For the text-containing cell, return its midpoint in [x, y] coordinate format. 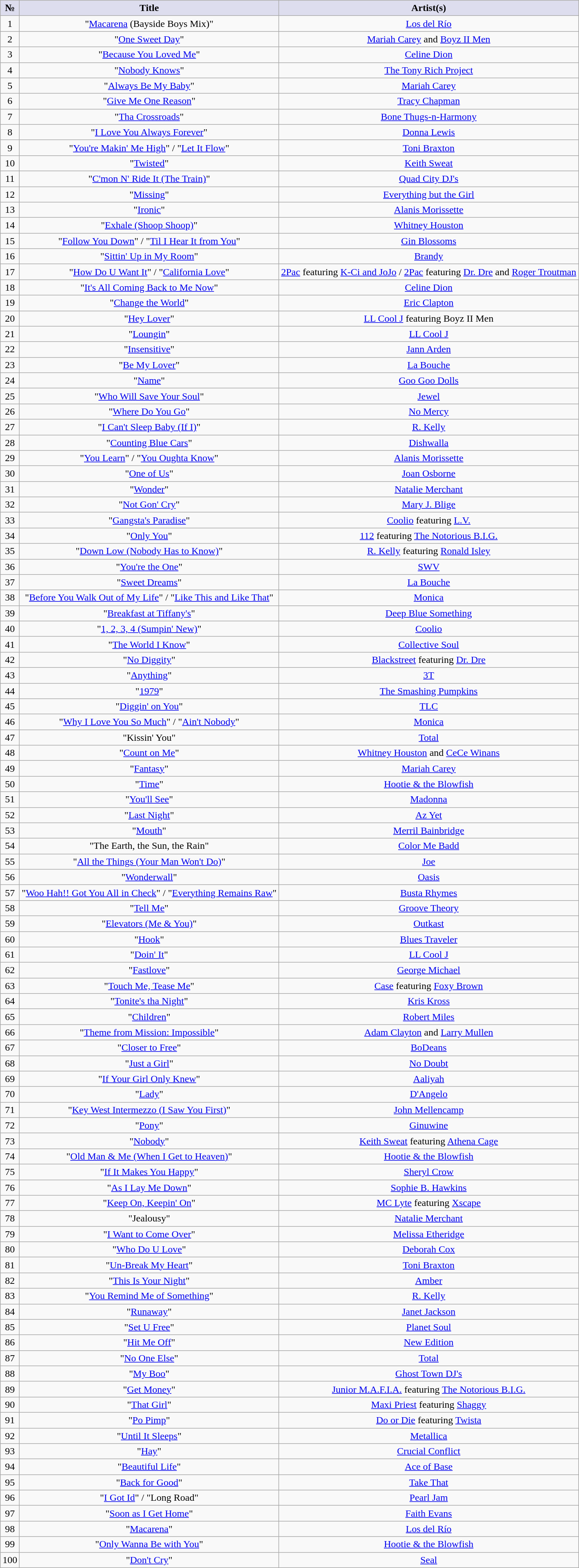
5 [10, 86]
33 [10, 520]
10 [10, 163]
Pearl Jam [428, 1498]
Sheryl Crow [428, 1172]
"I Can't Sleep Baby (If I)" [149, 427]
63 [10, 986]
"Breakfast at Tiffany's" [149, 613]
"Hook" [149, 939]
"Who Do U Love" [149, 1250]
59 [10, 923]
"Hay" [149, 1451]
"I Got Id" / "Long Road" [149, 1498]
Ginuwine [428, 1125]
TLC [428, 707]
Junior M.A.F.I.A. featuring The Notorious B.I.G. [428, 1389]
31 [10, 489]
Keith Sweat featuring Athena Cage [428, 1141]
40 [10, 629]
Everything but the Girl [428, 194]
"Old Man & Me (When I Get to Heaven)" [149, 1156]
George Michael [428, 970]
№ [10, 8]
The Smashing Pumpkins [428, 691]
"Pony" [149, 1125]
Joan Osborne [428, 474]
"Runaway" [149, 1312]
37 [10, 582]
32 [10, 505]
50 [10, 784]
77 [10, 1203]
"Wonder" [149, 489]
"Macarena (Bayside Boys Mix)" [149, 24]
75 [10, 1172]
"You Remind Me of Something" [149, 1296]
"Last Night" [149, 815]
Keith Sweat [428, 163]
90 [10, 1405]
"Ironic" [149, 210]
"Loungin" [149, 334]
"Hey Lover" [149, 318]
88 [10, 1374]
Collective Soul [428, 644]
12 [10, 194]
83 [10, 1296]
71 [10, 1110]
Brandy [428, 256]
91 [10, 1420]
98 [10, 1529]
"Diggin' on You" [149, 707]
"Macarena" [149, 1529]
"Why I Love You So Much" / "Ain't Nobody" [149, 722]
"Back for Good" [149, 1482]
7 [10, 117]
Blues Traveler [428, 939]
48 [10, 753]
Busta Rhymes [428, 892]
"As I Lay Me Down" [149, 1188]
"Touch Me, Tease Me" [149, 986]
68 [10, 1063]
"Hit Me Off" [149, 1343]
Take That [428, 1482]
Artist(s) [428, 8]
46 [10, 722]
"That Girl" [149, 1405]
"Anything" [149, 675]
Metallica [428, 1435]
Color Me Badd [428, 846]
"All the Things (Your Man Won't Do)" [149, 861]
Faith Evans [428, 1513]
"Keep On, Keepin' On" [149, 1203]
LL Cool J featuring Boyz II Men [428, 318]
BoDeans [428, 1048]
"Change the World" [149, 303]
34 [10, 536]
21 [10, 334]
Dishwalla [428, 442]
43 [10, 675]
Whitney Houston [428, 225]
"Not Gon' Cry" [149, 505]
"No Diggity" [149, 660]
"I Want to Come Over" [149, 1234]
"Woo Hah!! Got You All in Check" / "Everything Remains Raw" [149, 892]
New Edition [428, 1343]
"Missing" [149, 194]
Deborah Cox [428, 1250]
"Un-Break My Heart" [149, 1265]
"Nobody" [149, 1141]
14 [10, 225]
Title [149, 8]
20 [10, 318]
36 [10, 567]
58 [10, 908]
"You'll See" [149, 799]
60 [10, 939]
"Children" [149, 1017]
"Closer to Free" [149, 1048]
54 [10, 846]
16 [10, 256]
"Theme from Mission: Impossible" [149, 1032]
"Fastlove" [149, 970]
27 [10, 427]
"Count on Me" [149, 753]
85 [10, 1327]
64 [10, 1001]
"It's All Coming Back to Me Now" [149, 287]
"1, 2, 3, 4 (Sumpin' New)" [149, 629]
78 [10, 1219]
"You Learn" / "You Oughta Know" [149, 458]
Do or Die featuring Twista [428, 1420]
70 [10, 1094]
"Only You" [149, 536]
15 [10, 241]
42 [10, 660]
"You're Makin' Me High" / "Let It Flow" [149, 148]
28 [10, 442]
No Doubt [428, 1063]
No Mercy [428, 411]
"Because You Loved Me" [149, 55]
"Set U Free" [149, 1327]
57 [10, 892]
25 [10, 396]
"Mouth" [149, 830]
49 [10, 769]
65 [10, 1017]
Joe [428, 861]
6 [10, 101]
Jewel [428, 396]
74 [10, 1156]
Jann Arden [428, 349]
80 [10, 1250]
Crucial Conflict [428, 1451]
94 [10, 1467]
"Lady" [149, 1094]
51 [10, 799]
"Tonite's tha Night" [149, 1001]
"I Love You Always Forever" [149, 132]
Aaliyah [428, 1079]
"No One Else" [149, 1358]
96 [10, 1498]
"Just a Girl" [149, 1063]
Eric Clapton [428, 303]
Ace of Base [428, 1467]
"Elevators (Me & You)" [149, 923]
62 [10, 970]
"Time" [149, 784]
2 [10, 39]
18 [10, 287]
23 [10, 365]
9 [10, 148]
"Where Do You Go" [149, 411]
Deep Blue Something [428, 613]
"Sweet Dreams" [149, 582]
"Always Be My Baby" [149, 86]
67 [10, 1048]
Donna Lewis [428, 132]
"Gangsta's Paradise" [149, 520]
2Pac featuring K-Ci and JoJo / 2Pac featuring Dr. Dre and Roger Troutman [428, 272]
Seal [428, 1560]
Groove Theory [428, 908]
11 [10, 179]
Maxi Priest featuring Shaggy [428, 1405]
3T [428, 675]
Whitney Houston and CeCe Winans [428, 753]
"This Is Your Night" [149, 1281]
17 [10, 272]
100 [10, 1560]
Coolio [428, 629]
"Get Money" [149, 1389]
Melissa Etheridge [428, 1234]
Amber [428, 1281]
"One Sweet Day" [149, 39]
Case featuring Foxy Brown [428, 986]
61 [10, 955]
44 [10, 691]
93 [10, 1451]
"Only Wanna Be with You" [149, 1544]
13 [10, 210]
"If Your Girl Only Knew" [149, 1079]
D'Angelo [428, 1094]
Blackstreet featuring Dr. Dre [428, 660]
"Twisted" [149, 163]
56 [10, 877]
"Sittin' Up in My Room" [149, 256]
"C'mon N' Ride It (The Train)" [149, 179]
95 [10, 1482]
"Who Will Save Your Soul" [149, 396]
"Insensitive" [149, 349]
"Doin' It" [149, 955]
35 [10, 551]
Mariah Carey and Boyz II Men [428, 39]
"How Do U Want It" / "California Love" [149, 272]
"Don't Cry" [149, 1560]
"My Boo" [149, 1374]
"Kissin' You" [149, 738]
97 [10, 1513]
Madonna [428, 799]
"Jealousy" [149, 1219]
39 [10, 613]
"Until It Sleeps" [149, 1435]
Janet Jackson [428, 1312]
"Exhale (Shoop Shoop)" [149, 225]
"Down Low (Nobody Has to Know)" [149, 551]
"One of Us" [149, 474]
84 [10, 1312]
Planet Soul [428, 1327]
"The Earth, the Sun, the Rain" [149, 846]
"Follow You Down" / "Til I Hear It from You" [149, 241]
"Be My Lover" [149, 365]
4 [10, 70]
The Tony Rich Project [428, 70]
Goo Goo Dolls [428, 380]
Oasis [428, 877]
89 [10, 1389]
John Mellencamp [428, 1110]
72 [10, 1125]
69 [10, 1079]
Robert Miles [428, 1017]
"Before You Walk Out of My Life" / "Like This and Like That" [149, 598]
Bone Thugs-n-Harmony [428, 117]
66 [10, 1032]
76 [10, 1188]
"If It Makes You Happy" [149, 1172]
55 [10, 861]
82 [10, 1281]
22 [10, 349]
SWV [428, 567]
Coolio featuring L.V. [428, 520]
Merril Bainbridge [428, 830]
19 [10, 303]
"Key West Intermezzo (I Saw You First)" [149, 1110]
Ghost Town DJ's [428, 1374]
Kris Kross [428, 1001]
29 [10, 458]
"Counting Blue Cars" [149, 442]
26 [10, 411]
30 [10, 474]
81 [10, 1265]
41 [10, 644]
3 [10, 55]
73 [10, 1141]
Sophie B. Hawkins [428, 1188]
"Tha Crossroads" [149, 117]
Az Yet [428, 815]
Mary J. Blige [428, 505]
R. Kelly featuring Ronald Isley [428, 551]
79 [10, 1234]
Tracy Chapman [428, 101]
24 [10, 380]
Adam Clayton and Larry Mullen [428, 1032]
"1979" [149, 691]
87 [10, 1358]
38 [10, 598]
53 [10, 830]
52 [10, 815]
"Beautiful Life" [149, 1467]
"Wonderwall" [149, 877]
"Soon as I Get Home" [149, 1513]
"Po Pimp" [149, 1420]
1 [10, 24]
99 [10, 1544]
"You're the One" [149, 567]
"Tell Me" [149, 908]
"Nobody Knows" [149, 70]
86 [10, 1343]
Gin Blossoms [428, 241]
45 [10, 707]
"Name" [149, 380]
47 [10, 738]
"The World I Know" [149, 644]
112 featuring The Notorious B.I.G. [428, 536]
Quad City DJ's [428, 179]
8 [10, 132]
Outkast [428, 923]
"Fantasy" [149, 769]
92 [10, 1435]
"Give Me One Reason" [149, 101]
MC Lyte featuring Xscape [428, 1203]
